Output the [x, y] coordinate of the center of the cell containing the given text.  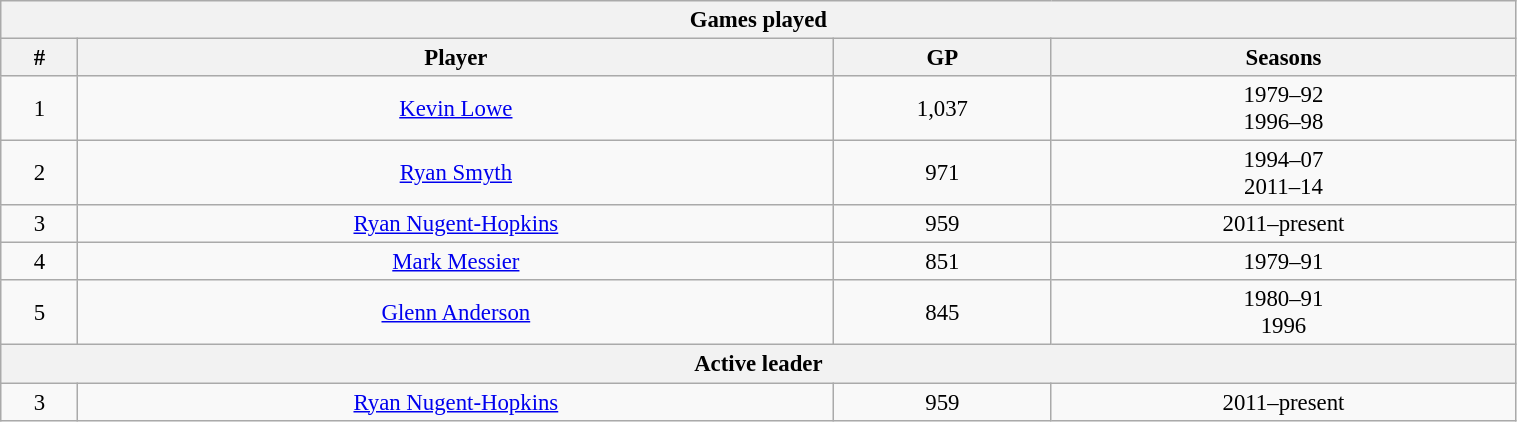
1,037 [942, 108]
Active leader [758, 364]
5 [40, 312]
2 [40, 174]
1979–91 [1284, 262]
1980–911996 [1284, 312]
851 [942, 262]
Ryan Smyth [456, 174]
845 [942, 312]
Glenn Anderson [456, 312]
1994–072011–14 [1284, 174]
4 [40, 262]
971 [942, 174]
1 [40, 108]
# [40, 58]
1979–921996–98 [1284, 108]
GP [942, 58]
Player [456, 58]
Kevin Lowe [456, 108]
Games played [758, 20]
Mark Messier [456, 262]
Seasons [1284, 58]
